Extract the [x, y] coordinate from the center of the cell holding the provided text.  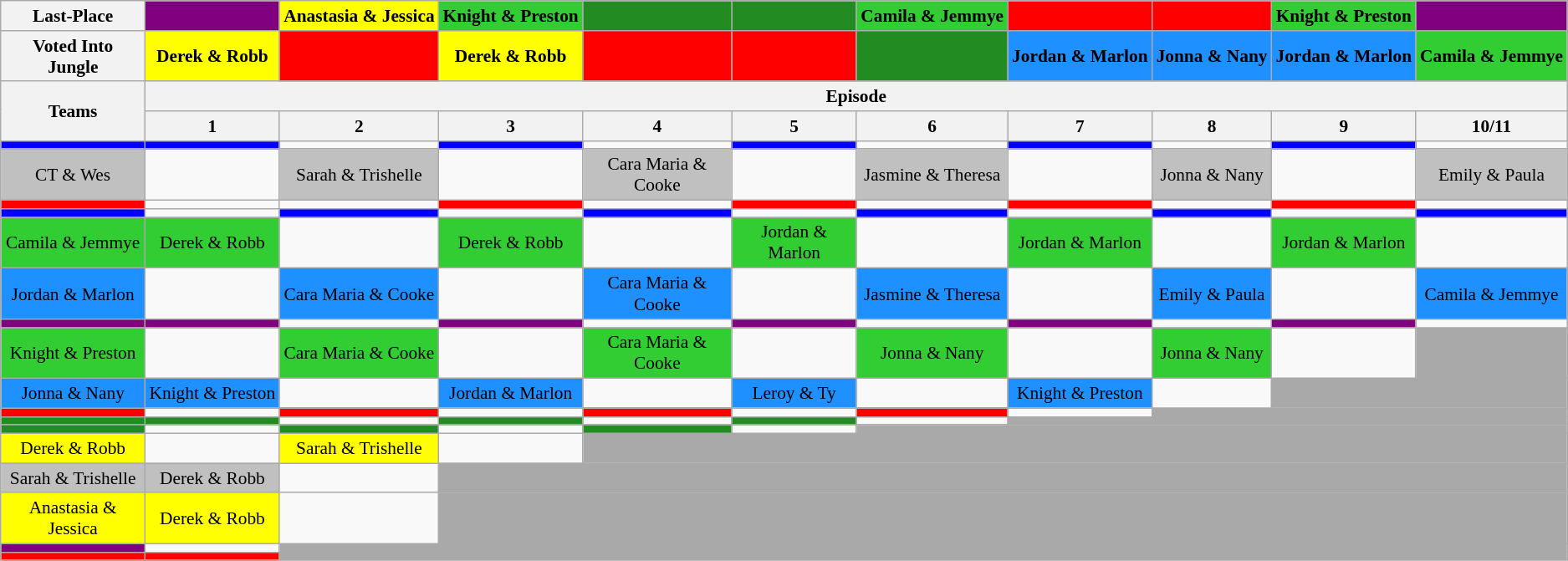
3 [511, 126]
7 [1080, 126]
8 [1213, 126]
Episode [856, 97]
4 [657, 126]
5 [794, 126]
1 [212, 126]
10/11 [1492, 126]
Last-Place [74, 16]
Teams [74, 112]
9 [1345, 126]
CT & Wes [74, 176]
6 [932, 126]
Voted IntoJungle [74, 57]
Leroy & Ty [794, 394]
2 [359, 126]
